Identify which cell holds the provided text, then report its [x, y] central coordinate. 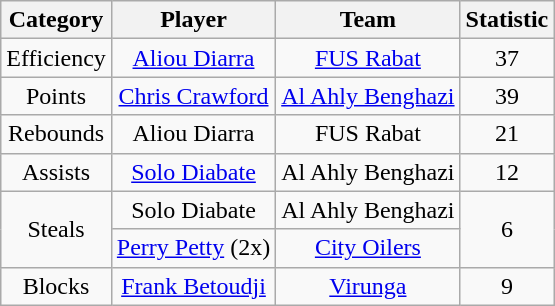
Team [368, 20]
Steals [56, 229]
9 [507, 286]
37 [507, 58]
Player [193, 20]
Assists [56, 172]
Efficiency [56, 58]
6 [507, 229]
Statistic [507, 20]
39 [507, 96]
Blocks [56, 286]
Perry Petty (2x) [193, 248]
21 [507, 134]
Points [56, 96]
Frank Betoudji [193, 286]
12 [507, 172]
Chris Crawford [193, 96]
City Oilers [368, 248]
Virunga [368, 286]
Category [56, 20]
Rebounds [56, 134]
